Scan for the cell matching the given text and deliver its [x, y] coordinate at center. 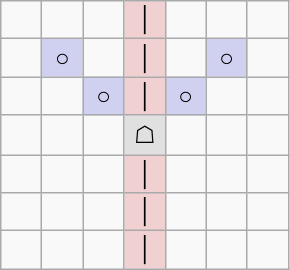
☖ [144, 135]
